From the cell containing the given text, extract its center point as (x, y) coordinate. 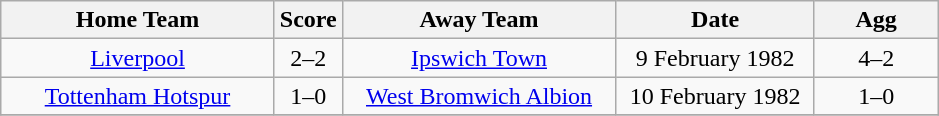
Home Team (138, 20)
10 February 1982 (716, 96)
Score (308, 20)
4–2 (876, 58)
Agg (876, 20)
Date (716, 20)
9 February 1982 (716, 58)
2–2 (308, 58)
Tottenham Hotspur (138, 96)
Liverpool (138, 58)
Away Team (479, 20)
West Bromwich Albion (479, 96)
Ipswich Town (479, 58)
